Extract the [x, y] coordinate from the center of the cell holding the provided text.  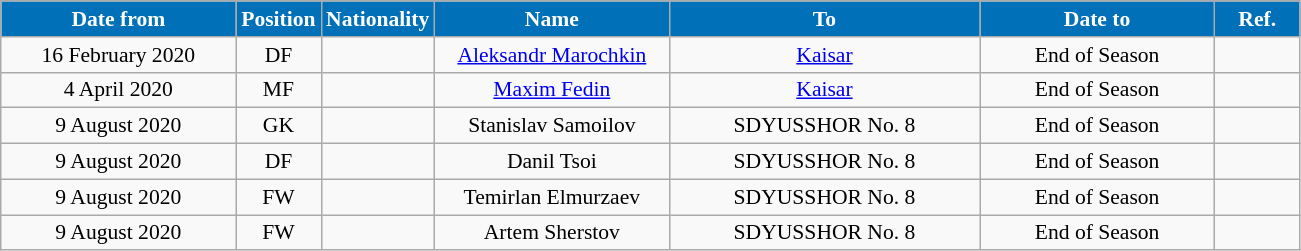
To [824, 19]
Stanislav Samoilov [552, 126]
Danil Tsoi [552, 162]
Nationality [378, 19]
Maxim Fedin [552, 90]
Artem Sherstov [552, 233]
Aleksandr Marochkin [552, 55]
16 February 2020 [118, 55]
Position [278, 19]
4 April 2020 [118, 90]
Temirlan Elmurzaev [552, 197]
GK [278, 126]
Name [552, 19]
Ref. [1258, 19]
Date to [1098, 19]
Date from [118, 19]
MF [278, 90]
